Output the [x, y] coordinate of the center of the cell containing the given text.  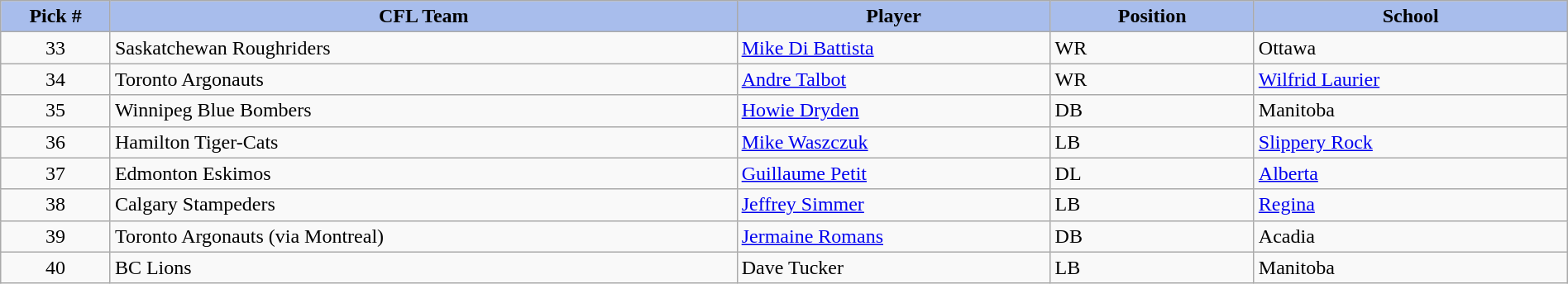
Howie Dryden [893, 111]
Dave Tucker [893, 267]
37 [56, 173]
Toronto Argonauts (via Montreal) [423, 236]
Slippery Rock [1411, 142]
Toronto Argonauts [423, 79]
Wilfrid Laurier [1411, 79]
Calgary Stampeders [423, 205]
Jermaine Romans [893, 236]
Mike Di Battista [893, 48]
Winnipeg Blue Bombers [423, 111]
35 [56, 111]
Acadia [1411, 236]
BC Lions [423, 267]
Ottawa [1411, 48]
Alberta [1411, 173]
School [1411, 17]
Regina [1411, 205]
33 [56, 48]
Position [1152, 17]
Guillaume Petit [893, 173]
34 [56, 79]
36 [56, 142]
Pick # [56, 17]
Saskatchewan Roughriders [423, 48]
40 [56, 267]
38 [56, 205]
Andre Talbot [893, 79]
CFL Team [423, 17]
39 [56, 236]
Hamilton Tiger-Cats [423, 142]
Mike Waszczuk [893, 142]
Jeffrey Simmer [893, 205]
Edmonton Eskimos [423, 173]
DL [1152, 173]
Player [893, 17]
